Scan for the cell matching the given text and deliver its (X, Y) coordinate at center. 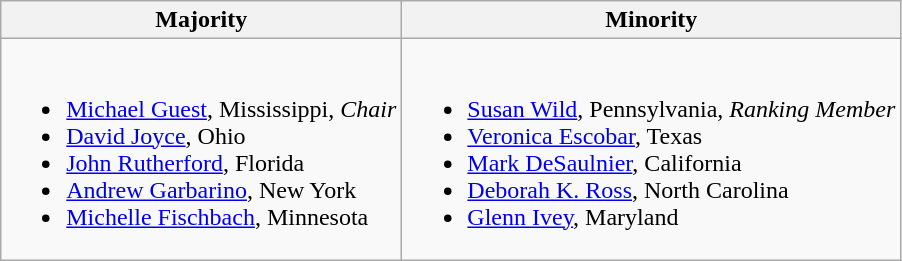
Majority (202, 20)
Minority (652, 20)
Susan Wild, Pennsylvania, Ranking MemberVeronica Escobar, TexasMark DeSaulnier, CaliforniaDeborah K. Ross, North CarolinaGlenn Ivey, Maryland (652, 150)
Michael Guest, Mississippi, ChairDavid Joyce, OhioJohn Rutherford, FloridaAndrew Garbarino, New YorkMichelle Fischbach, Minnesota (202, 150)
